Provide the [x, y] coordinate of the cell's center where the given text is located.  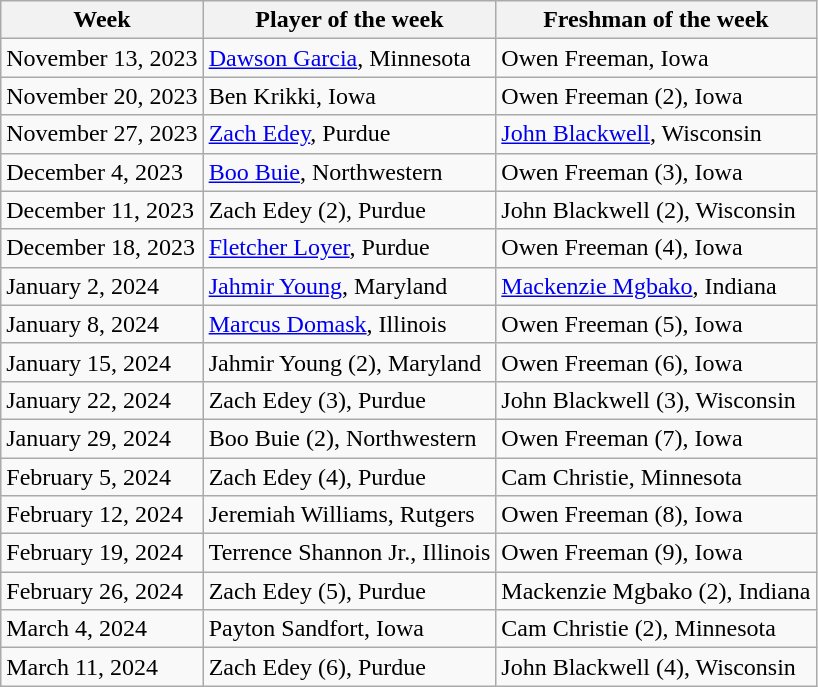
Jeremiah Williams, Rutgers [350, 515]
Jahmir Young, Maryland [350, 286]
January 15, 2024 [102, 362]
December 18, 2023 [102, 248]
Owen Freeman (4), Iowa [656, 248]
Boo Buie (2), Northwestern [350, 438]
March 11, 2024 [102, 667]
Owen Freeman (5), Iowa [656, 324]
Cam Christie, Minnesota [656, 477]
Owen Freeman (6), Iowa [656, 362]
Mackenzie Mgbako (2), Indiana [656, 591]
December 4, 2023 [102, 172]
February 26, 2024 [102, 591]
Marcus Domask, Illinois [350, 324]
Jahmir Young (2), Maryland [350, 362]
February 19, 2024 [102, 553]
Zach Edey, Purdue [350, 134]
Dawson Garcia, Minnesota [350, 58]
Zach Edey (5), Purdue [350, 591]
Freshman of the week [656, 20]
John Blackwell, Wisconsin [656, 134]
Owen Freeman (9), Iowa [656, 553]
November 20, 2023 [102, 96]
Mackenzie Mgbako, Indiana [656, 286]
March 4, 2024 [102, 629]
Fletcher Loyer, Purdue [350, 248]
January 29, 2024 [102, 438]
Zach Edey (4), Purdue [350, 477]
January 2, 2024 [102, 286]
John Blackwell (2), Wisconsin [656, 210]
December 11, 2023 [102, 210]
January 22, 2024 [102, 400]
Owen Freeman (3), Iowa [656, 172]
Zach Edey (2), Purdue [350, 210]
Cam Christie (2), Minnesota [656, 629]
Owen Freeman (8), Iowa [656, 515]
February 5, 2024 [102, 477]
February 12, 2024 [102, 515]
Owen Freeman (2), Iowa [656, 96]
November 13, 2023 [102, 58]
Payton Sandfort, Iowa [350, 629]
January 8, 2024 [102, 324]
Zach Edey (3), Purdue [350, 400]
Owen Freeman (7), Iowa [656, 438]
Ben Krikki, Iowa [350, 96]
Terrence Shannon Jr., Illinois [350, 553]
Player of the week [350, 20]
Boo Buie, Northwestern [350, 172]
John Blackwell (3), Wisconsin [656, 400]
John Blackwell (4), Wisconsin [656, 667]
Owen Freeman, Iowa [656, 58]
Zach Edey (6), Purdue [350, 667]
Week [102, 20]
November 27, 2023 [102, 134]
